Search for the cell housing the specified text and yield its (x, y) center coordinate. 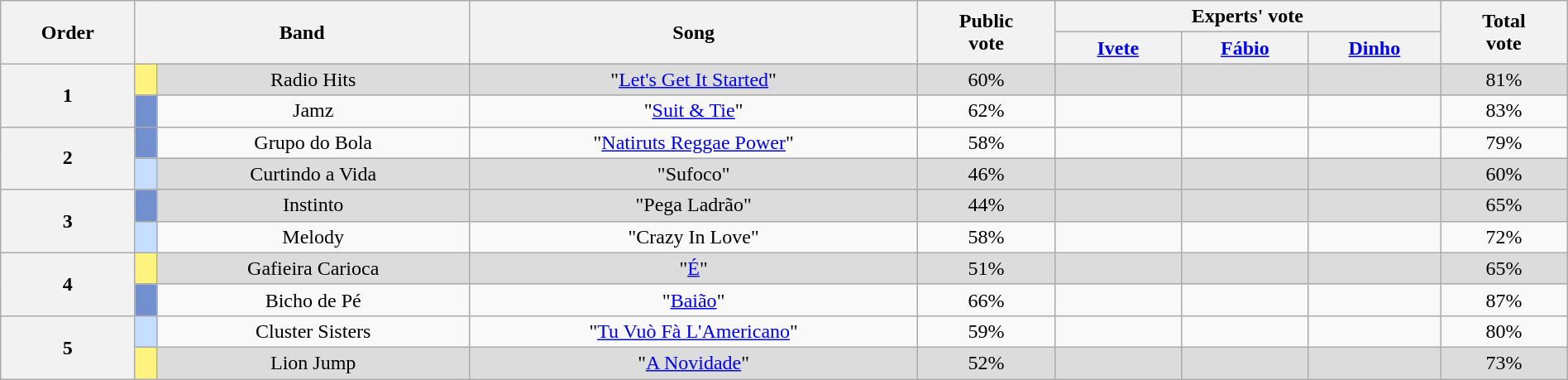
59% (986, 331)
5 (68, 347)
"Tu Vuò Fà L'Americano" (693, 331)
Radio Hits (313, 79)
51% (986, 268)
"Suit & Tie" (693, 111)
"Natiruts Reggae Power" (693, 142)
Totalvote (1504, 32)
"Sufoco" (693, 174)
Dinho (1374, 48)
44% (986, 205)
87% (1504, 300)
Grupo do Bola (313, 142)
"Pega Ladrão" (693, 205)
"Let's Get It Started" (693, 79)
66% (986, 300)
Order (68, 32)
73% (1504, 363)
Bicho de Pé (313, 300)
52% (986, 363)
Melody (313, 237)
1 (68, 95)
Experts' vote (1247, 17)
Lion Jump (313, 363)
4 (68, 284)
62% (986, 111)
Instinto (313, 205)
2 (68, 158)
46% (986, 174)
83% (1504, 111)
"A Novidade" (693, 363)
Song (693, 32)
72% (1504, 237)
"É" (693, 268)
79% (1504, 142)
Band (302, 32)
Ivete (1118, 48)
Cluster Sisters (313, 331)
Jamz (313, 111)
"Crazy In Love" (693, 237)
81% (1504, 79)
"Baião" (693, 300)
Fábio (1245, 48)
Gafieira Carioca (313, 268)
3 (68, 221)
Curtindo a Vida (313, 174)
80% (1504, 331)
Publicvote (986, 32)
